From the cell containing the given text, extract its center point as [X, Y] coordinate. 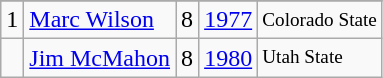
Marc Wilson [100, 20]
Jim McMahon [100, 58]
Utah State [320, 58]
1 [12, 20]
1977 [228, 20]
Colorado State [320, 20]
1980 [228, 58]
